Identify which cell holds the provided text, then report its (x, y) central coordinate. 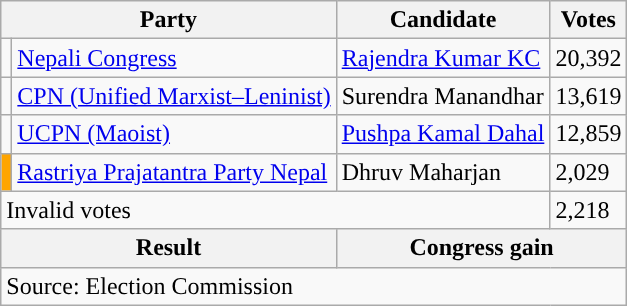
Party (168, 20)
Rajendra Kumar KC (443, 58)
Rastriya Prajatantra Party Nepal (174, 172)
Pushpa Kamal Dahal (443, 134)
Surendra Manandhar (443, 96)
Congress gain (482, 248)
CPN (Unified Marxist–Leninist) (174, 96)
2,218 (588, 210)
Votes (588, 20)
Nepali Congress (174, 58)
Source: Election Commission (314, 286)
13,619 (588, 96)
Result (168, 248)
UCPN (Maoist) (174, 134)
12,859 (588, 134)
Invalid votes (276, 210)
Candidate (443, 20)
Dhruv Maharjan (443, 172)
20,392 (588, 58)
2,029 (588, 172)
